Search for the cell housing the specified text and yield its [X, Y] center coordinate. 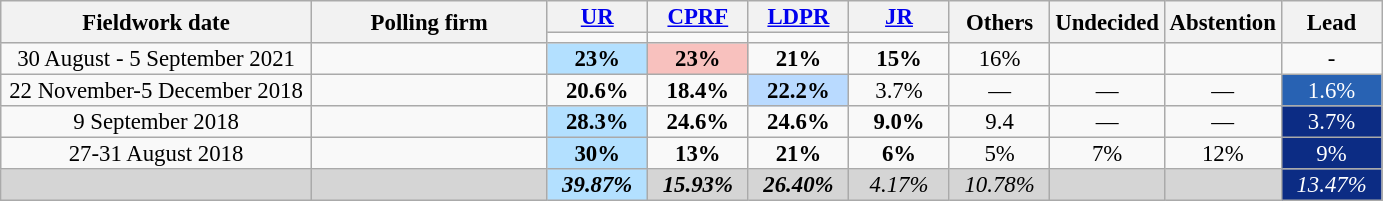
12% [1222, 154]
30% [598, 154]
1.6% [1332, 91]
7% [1107, 154]
5% [1000, 154]
20.6% [598, 91]
Polling firm [429, 22]
Undecided [1107, 22]
LDPR [798, 17]
22.2% [798, 91]
15% [900, 59]
18.4% [698, 91]
13% [698, 154]
9.4 [1000, 122]
JR [900, 17]
30 August - 5 September 2021 [156, 59]
Fieldwork date [156, 22]
28.3% [598, 122]
Lead [1332, 22]
9.0% [900, 122]
Others [1000, 22]
6% [900, 154]
9 September 2018 [156, 122]
CPRF [698, 17]
UR [598, 17]
- [1332, 59]
27-31 August 2018 [156, 154]
Abstention [1222, 22]
9% [1332, 154]
22 November-5 December 2018 [156, 91]
16% [1000, 59]
